Scan for the cell matching the given text and deliver its [X, Y] coordinate at center. 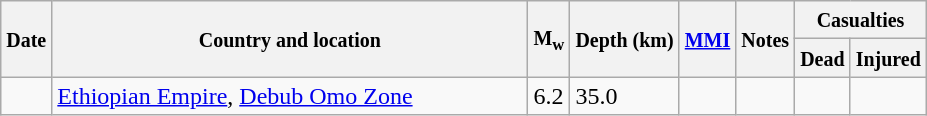
Mw [549, 39]
Depth (km) [624, 39]
6.2 [549, 96]
Injured [888, 58]
Country and location [290, 39]
Casualties [861, 20]
35.0 [624, 96]
Dead [823, 58]
Notes [766, 39]
MMI [708, 39]
Ethiopian Empire, Debub Omo Zone [290, 96]
Date [26, 39]
